Search for the cell housing the specified text and yield its (X, Y) center coordinate. 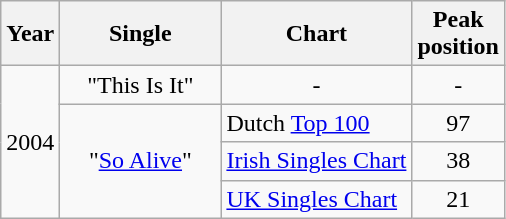
Irish Singles Chart (316, 161)
38 (458, 161)
Single (140, 34)
Peakposition (458, 34)
Chart (316, 34)
21 (458, 199)
"So Alive" (140, 161)
Year (30, 34)
Dutch Top 100 (316, 123)
2004 (30, 142)
UK Singles Chart (316, 199)
"This Is It" (140, 85)
97 (458, 123)
